Determine the (x, y) coordinate at the center of the cell enclosing the given text.  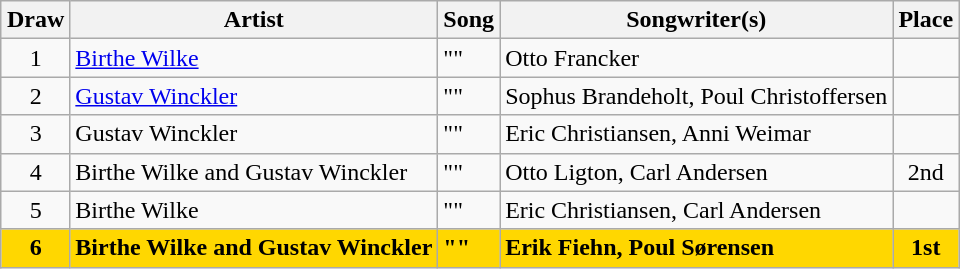
Eric Christiansen, Anni Weimar (696, 134)
Place (926, 20)
1st (926, 248)
3 (35, 134)
4 (35, 172)
Erik Fiehn, Poul Sørensen (696, 248)
2nd (926, 172)
2 (35, 96)
Draw (35, 20)
Artist (254, 20)
Otto Francker (696, 58)
5 (35, 210)
Songwriter(s) (696, 20)
1 (35, 58)
Otto Ligton, Carl Andersen (696, 172)
Song (469, 20)
Eric Christiansen, Carl Andersen (696, 210)
6 (35, 248)
Sophus Brandeholt, Poul Christoffersen (696, 96)
